Search for the cell housing the specified text and yield its [X, Y] center coordinate. 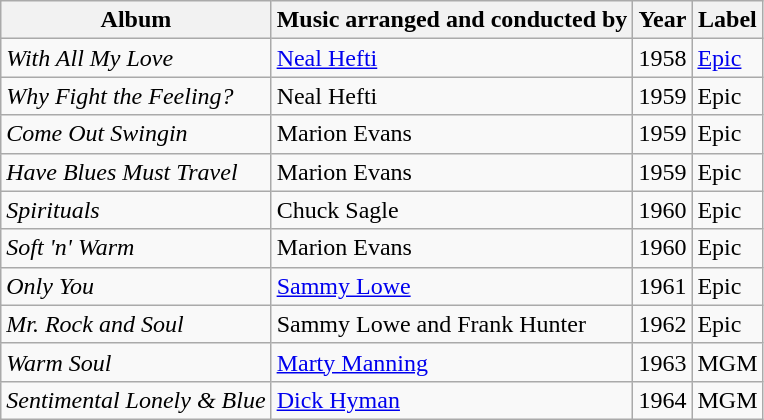
Sentimental Lonely & Blue [136, 400]
1962 [662, 324]
Chuck Sagle [452, 210]
1961 [662, 286]
Why Fight the Feeling? [136, 96]
Soft 'n' Warm [136, 248]
Sammy Lowe [452, 286]
Year [662, 20]
Sammy Lowe and Frank Hunter [452, 324]
Spirituals [136, 210]
With All My Love [136, 58]
1963 [662, 362]
Album [136, 20]
1958 [662, 58]
Come Out Swingin [136, 134]
Music arranged and conducted by [452, 20]
Warm Soul [136, 362]
1964 [662, 400]
Label [728, 20]
Mr. Rock and Soul [136, 324]
Marty Manning [452, 362]
Dick Hyman [452, 400]
Only You [136, 286]
Have Blues Must Travel [136, 172]
